Return [x, y] of the center of cell containing provided text 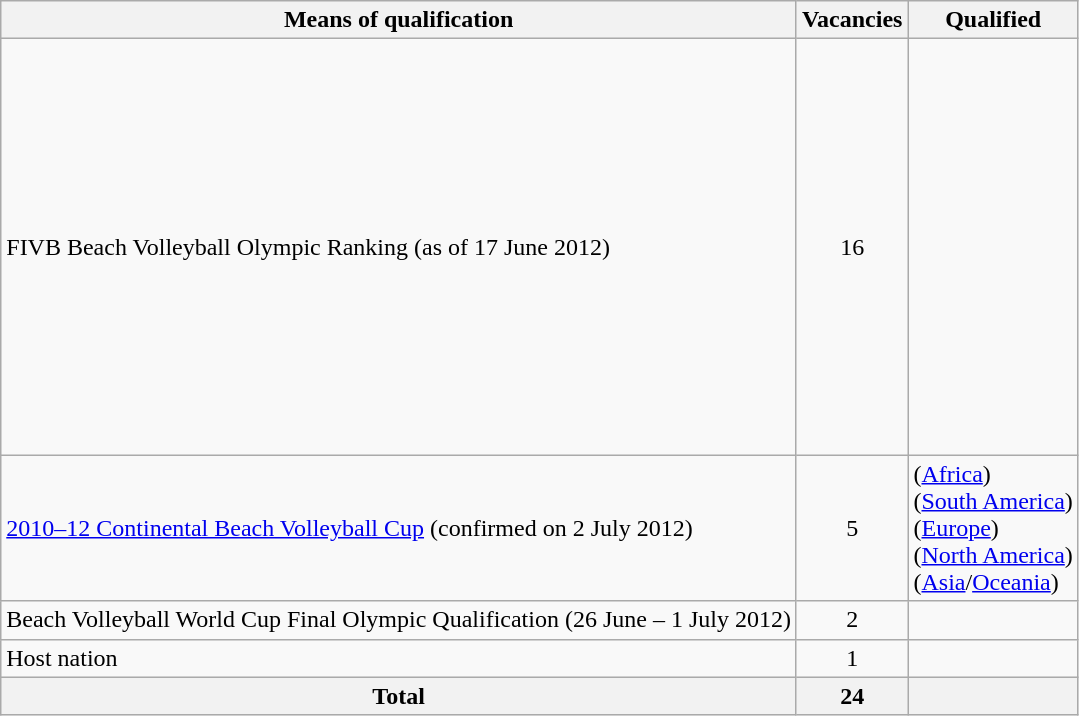
Means of qualification [399, 20]
Beach Volleyball World Cup Final Olympic Qualification (26 June – 1 July 2012) [399, 620]
2 [852, 620]
Total [399, 696]
16 [852, 247]
Host nation [399, 658]
FIVB Beach Volleyball Olympic Ranking (as of 17 June 2012) [399, 247]
5 [852, 528]
24 [852, 696]
(Africa) (South America) (Europe) (North America) (Asia/Oceania) [993, 528]
Vacancies [852, 20]
2010–12 Continental Beach Volleyball Cup (confirmed on 2 July 2012) [399, 528]
1 [852, 658]
Qualified [993, 20]
